Provide the (x, y) coordinate of the cell's center where the given text is located.  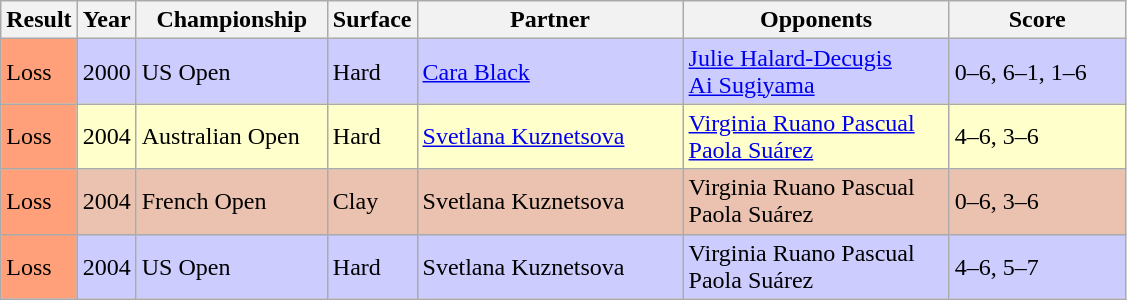
0–6, 6–1, 1–6 (1037, 72)
Cara Black (550, 72)
Surface (372, 20)
Julie Halard-Decugis Ai Sugiyama (816, 72)
Opponents (816, 20)
4–6, 3–6 (1037, 136)
Australian Open (232, 136)
Year (106, 20)
Partner (550, 20)
0–6, 3–6 (1037, 202)
Championship (232, 20)
2000 (106, 72)
Score (1037, 20)
Result (39, 20)
4–6, 5–7 (1037, 266)
Clay (372, 202)
French Open (232, 202)
